For the text-containing cell, return its midpoint in [x, y] coordinate format. 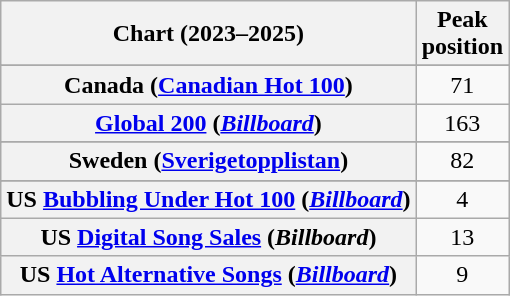
13 [462, 237]
82 [462, 161]
US Hot Alternative Songs (Billboard) [208, 275]
Peakposition [462, 34]
9 [462, 275]
163 [462, 123]
4 [462, 199]
Canada (Canadian Hot 100) [208, 85]
US Bubbling Under Hot 100 (Billboard) [208, 199]
71 [462, 85]
US Digital Song Sales (Billboard) [208, 237]
Sweden (Sverigetopplistan) [208, 161]
Global 200 (Billboard) [208, 123]
Chart (2023–2025) [208, 34]
